Provide the (x, y) coordinate of the cell's center where the given text is located.  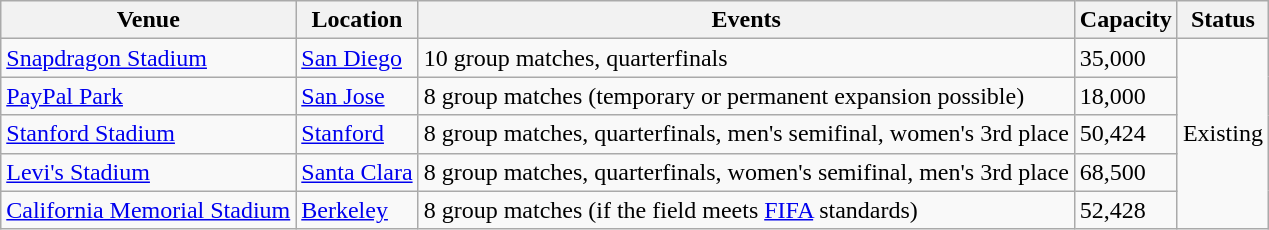
Location (357, 20)
Levi's Stadium (148, 172)
Stanford Stadium (148, 134)
PayPal Park (148, 96)
8 group matches (if the field meets FIFA standards) (746, 210)
35,000 (1126, 58)
San Diego (357, 58)
Snapdragon Stadium (148, 58)
18,000 (1126, 96)
Existing (1222, 134)
Status (1222, 20)
Capacity (1126, 20)
10 group matches, quarterfinals (746, 58)
8 group matches, quarterfinals, women's semifinal, men's 3rd place (746, 172)
8 group matches, quarterfinals, men's semifinal, women's 3rd place (746, 134)
Venue (148, 20)
California Memorial Stadium (148, 210)
68,500 (1126, 172)
8 group matches (temporary or permanent expansion possible) (746, 96)
San Jose (357, 96)
Santa Clara (357, 172)
Stanford (357, 134)
Events (746, 20)
52,428 (1126, 210)
Berkeley (357, 210)
50,424 (1126, 134)
